Identify which cell holds the provided text, then report its (X, Y) central coordinate. 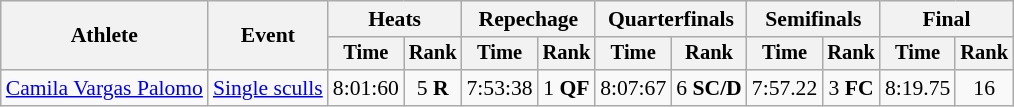
Single sculls (268, 88)
7:53:38 (499, 88)
Camila Vargas Palomo (104, 88)
Repechage (528, 19)
3 FC (851, 88)
6 SC/D (709, 88)
7:57.22 (784, 88)
8:01:60 (366, 88)
1 QF (567, 88)
Quarterfinals (671, 19)
Heats (395, 19)
Athlete (104, 36)
Semifinals (814, 19)
8:19.75 (918, 88)
Final (946, 19)
8:07:67 (633, 88)
5 R (433, 88)
Event (268, 36)
16 (984, 88)
